Capture the cell that displays the provided text and extract its [X, Y] central coordinate. 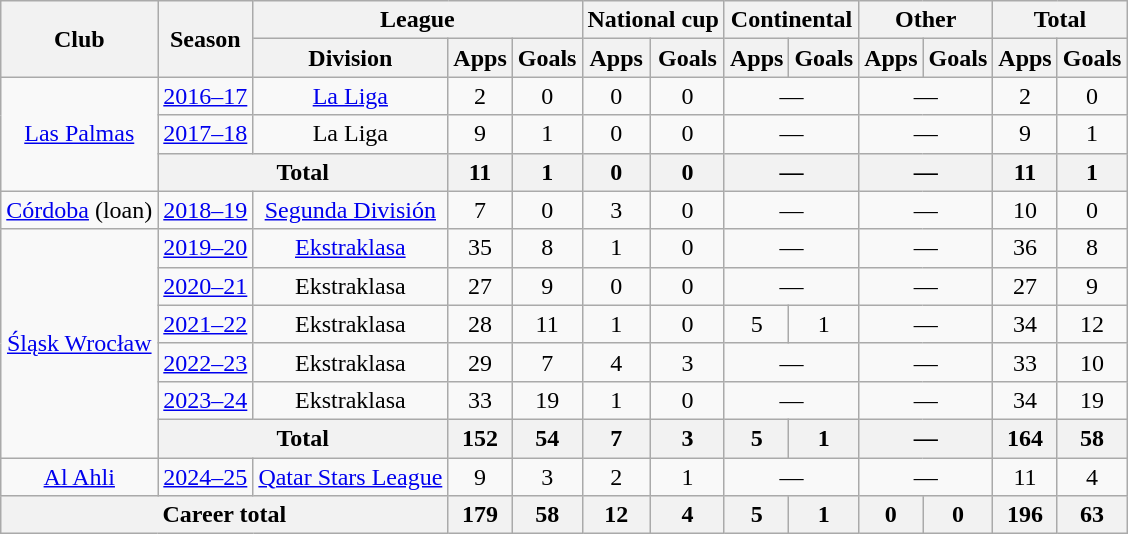
Qatar Stars League [350, 477]
2020–21 [206, 286]
2017–18 [206, 134]
2019–20 [206, 248]
Career total [224, 515]
Division [350, 58]
29 [480, 362]
152 [480, 438]
Club [80, 39]
2022–23 [206, 362]
196 [1025, 515]
Al Ahli [80, 477]
Las Palmas [80, 134]
28 [480, 324]
Śląsk Wrocław [80, 343]
35 [480, 248]
2023–24 [206, 400]
Other [926, 20]
2021–22 [206, 324]
2024–25 [206, 477]
Continental [791, 20]
League [418, 20]
2018–19 [206, 210]
179 [480, 515]
Segunda División [350, 210]
Season [206, 39]
63 [1092, 515]
36 [1025, 248]
Córdoba (loan) [80, 210]
2016–17 [206, 96]
54 [547, 438]
164 [1025, 438]
National cup [653, 20]
